Scan for the cell matching the given text and deliver its (x, y) coordinate at center. 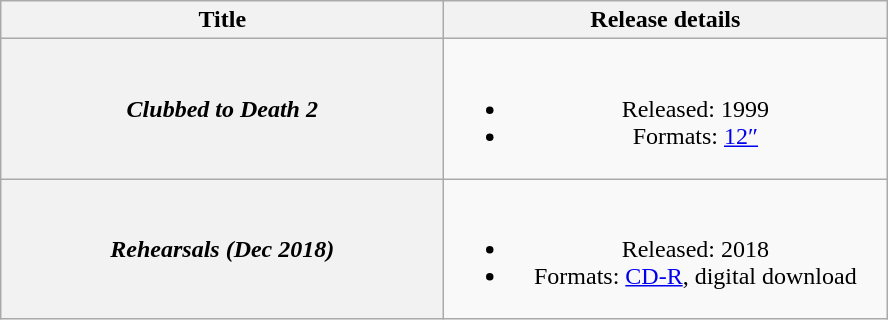
Released: 1999Formats: 12″ (666, 109)
Title (222, 20)
Release details (666, 20)
Released: 2018Formats: CD-R, digital download (666, 249)
Clubbed to Death 2 (222, 109)
Rehearsals (Dec 2018) (222, 249)
